Detect which cell encompasses the target text, then output its (X, Y) center coordinate. 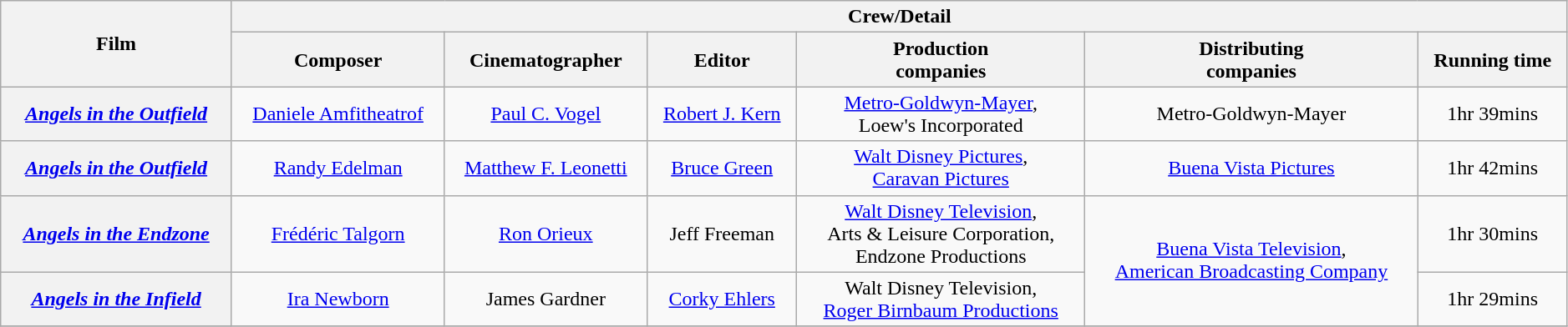
Distributing companies (1251, 60)
Robert J. Kern (722, 113)
Production companies (941, 60)
Walt Disney Television, Roger Birnbaum Productions (941, 299)
Buena Vista Pictures (1251, 169)
James Gardner (546, 299)
Film (117, 43)
Matthew F. Leonetti (546, 169)
Bruce Green (722, 169)
Paul C. Vogel (546, 113)
Angels in the Infield (117, 299)
Daniele Amfitheatrof (337, 113)
Cinematographer (546, 60)
Corky Ehlers (722, 299)
Randy Edelman (337, 169)
Walt Disney Television, Arts & Leisure Corporation, Endzone Productions (941, 234)
Composer (337, 60)
Buena Vista Television, American Broadcasting Company (1251, 260)
Walt Disney Pictures, Caravan Pictures (941, 169)
1hr 29mins (1492, 299)
Ron Orieux (546, 234)
1hr 39mins (1492, 113)
1hr 30mins (1492, 234)
1hr 42mins (1492, 169)
Jeff Freeman (722, 234)
Frédéric Talgorn (337, 234)
Metro-Goldwyn-Mayer, Loew's Incorporated (941, 113)
Metro-Goldwyn-Mayer (1251, 113)
Crew/Detail (899, 17)
Running time (1492, 60)
Angels in the Endzone (117, 234)
Editor (722, 60)
Ira Newborn (337, 299)
